For the text-containing cell, return its midpoint in (x, y) coordinate format. 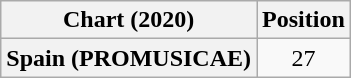
Position (304, 20)
Chart (2020) (129, 20)
27 (304, 58)
Spain (PROMUSICAE) (129, 58)
